Scan for the cell matching the given text and deliver its [X, Y] coordinate at center. 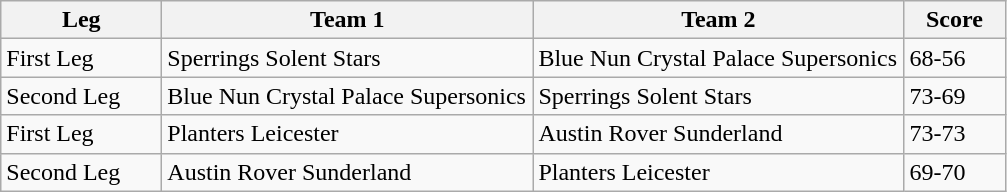
Leg [82, 20]
69-70 [954, 172]
73-69 [954, 96]
Team 2 [718, 20]
Score [954, 20]
68-56 [954, 58]
Team 1 [348, 20]
73-73 [954, 134]
